Determine the [x, y] coordinate at the center of the cell enclosing the given text.  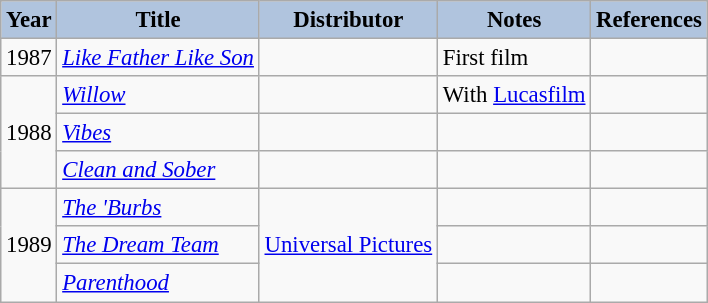
Notes [514, 20]
Title [158, 20]
1989 [29, 246]
Willow [158, 95]
First film [514, 58]
Year [29, 20]
Distributor [348, 20]
Parenthood [158, 283]
The Dream Team [158, 245]
Clean and Sober [158, 170]
1987 [29, 58]
Like Father Like Son [158, 58]
1988 [29, 132]
References [649, 20]
Vibes [158, 133]
The 'Burbs [158, 208]
Universal Pictures [348, 246]
With Lucasfilm [514, 95]
